Pinpoint the cell where the given text exists, returning its (x, y) midpoint coordinate. 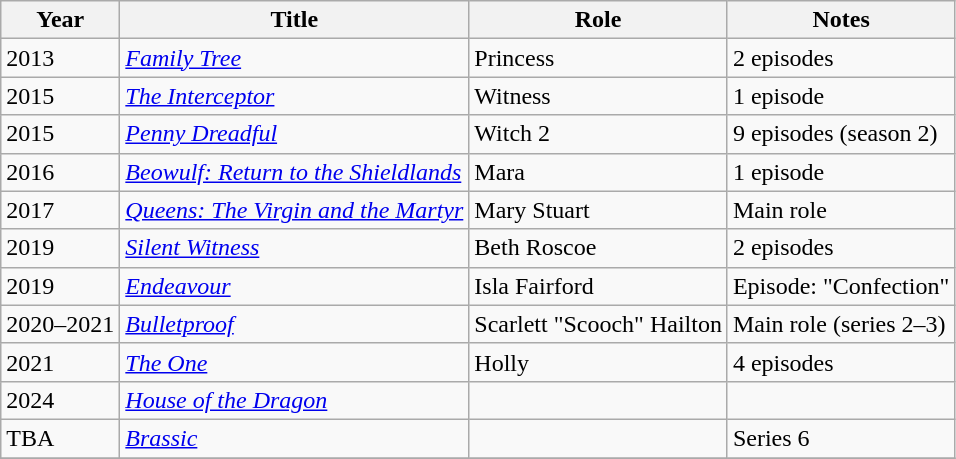
Bulletproof (294, 324)
2020–2021 (60, 324)
Queens: The Virgin and the Martyr (294, 210)
Beowulf: Return to the Shieldlands (294, 172)
Silent Witness (294, 248)
Notes (840, 20)
Scarlett "Scooch" Hailton (598, 324)
9 episodes (season 2) (840, 134)
2016 (60, 172)
Mary Stuart (598, 210)
Episode: "Confection" (840, 286)
Princess (598, 58)
Family Tree (294, 58)
4 episodes (840, 362)
The Interceptor (294, 96)
House of the Dragon (294, 400)
The One (294, 362)
Mara (598, 172)
2013 (60, 58)
Witness (598, 96)
Brassic (294, 438)
Main role (series 2–3) (840, 324)
Role (598, 20)
TBA (60, 438)
Endeavour (294, 286)
2024 (60, 400)
2021 (60, 362)
2017 (60, 210)
Beth Roscoe (598, 248)
Witch 2 (598, 134)
Year (60, 20)
Series 6 (840, 438)
Title (294, 20)
Penny Dreadful (294, 134)
Main role (840, 210)
Isla Fairford (598, 286)
Holly (598, 362)
